For the text-containing cell, return its midpoint in [X, Y] coordinate format. 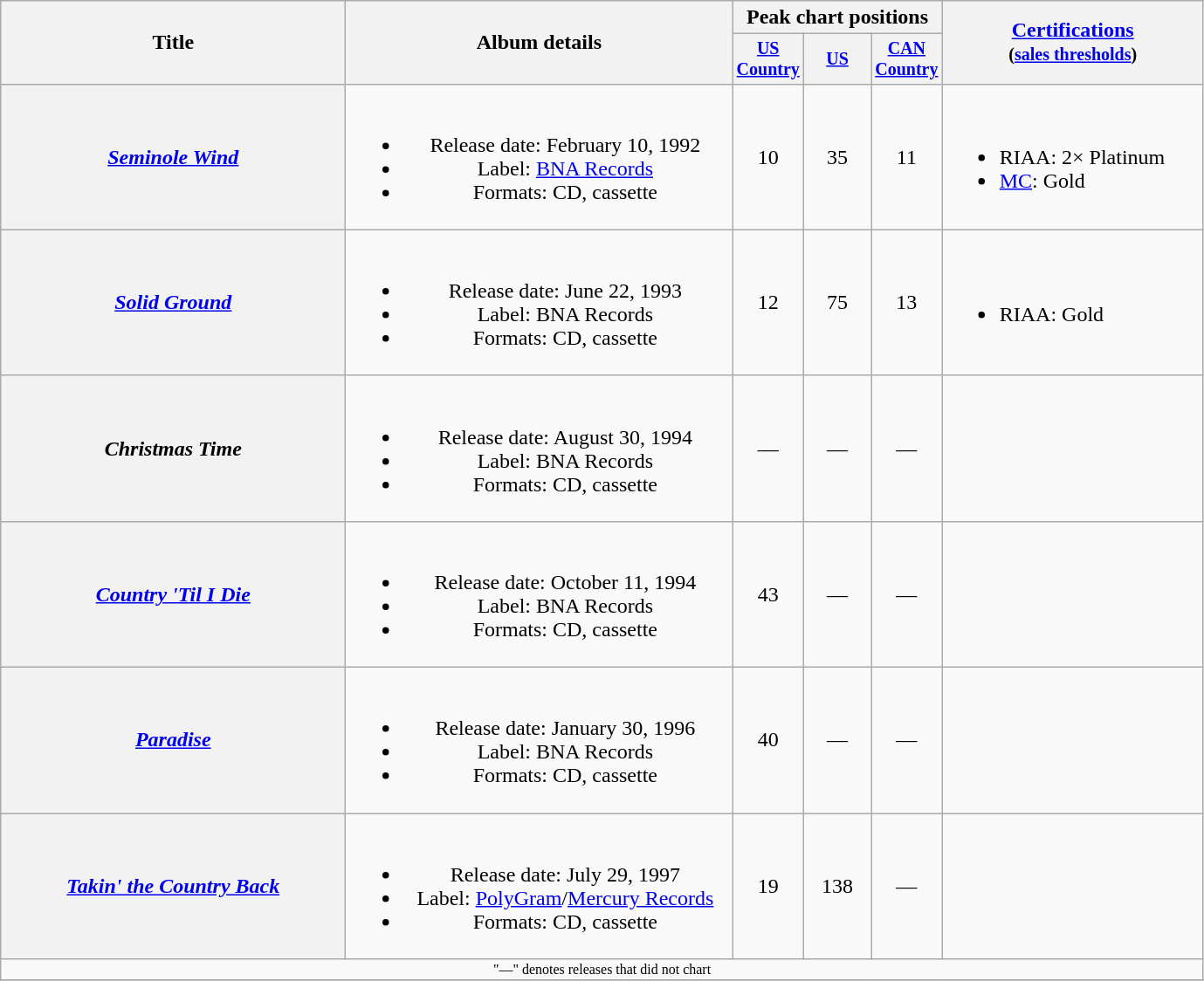
Certifications(sales thresholds) [1072, 43]
Release date: February 10, 1992Label: BNA RecordsFormats: CD, cassette [540, 157]
US Country [768, 59]
Album details [540, 43]
Release date: January 30, 1996Label: BNA RecordsFormats: CD, cassette [540, 740]
11 [907, 157]
35 [838, 157]
19 [768, 887]
Title [173, 43]
Release date: July 29, 1997Label: PolyGram/Mercury RecordsFormats: CD, cassette [540, 887]
Christmas Time [173, 449]
Release date: October 11, 1994Label: BNA RecordsFormats: CD, cassette [540, 593]
US [838, 59]
Takin' the Country Back [173, 887]
138 [838, 887]
Release date: August 30, 1994Label: BNA RecordsFormats: CD, cassette [540, 449]
43 [768, 593]
Peak chart positions [837, 17]
40 [768, 740]
RIAA: 2× PlatinumMC: Gold [1072, 157]
Solid Ground [173, 302]
Release date: June 22, 1993Label: BNA RecordsFormats: CD, cassette [540, 302]
12 [768, 302]
CAN Country [907, 59]
13 [907, 302]
RIAA: Gold [1072, 302]
Paradise [173, 740]
Country 'Til I Die [173, 593]
Seminole Wind [173, 157]
"—" denotes releases that did not chart [602, 970]
10 [768, 157]
75 [838, 302]
